Return [x, y] of the center of cell containing provided text 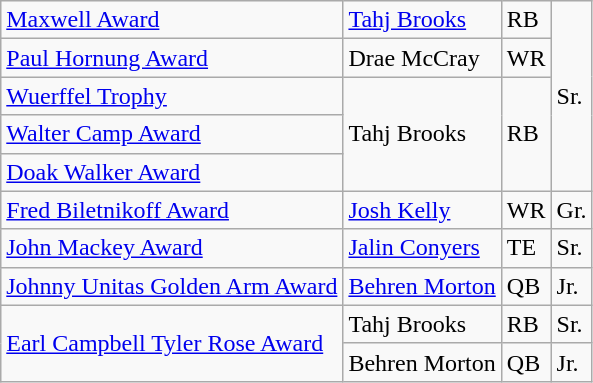
Drae McCray [422, 58]
Earl Campbell Tyler Rose Award [172, 343]
Fred Biletnikoff Award [172, 210]
Doak Walker Award [172, 172]
Paul Hornung Award [172, 58]
Jalin Conyers [422, 248]
Wuerffel Trophy [172, 96]
Johnny Unitas Golden Arm Award [172, 286]
Josh Kelly [422, 210]
TE [526, 248]
John Mackey Award [172, 248]
Maxwell Award [172, 20]
Walter Camp Award [172, 134]
Gr. [572, 210]
